Extract the [x, y] coordinate from the center of the cell holding the provided text.  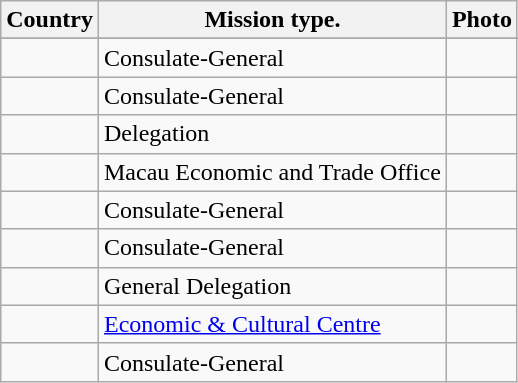
General Delegation [272, 286]
Economic & Cultural Centre [272, 324]
Mission type. [272, 20]
Delegation [272, 134]
Country [50, 20]
Macau Economic and Trade Office [272, 172]
Photo [482, 20]
